Detect which cell encompasses the target text, then output its [X, Y] center coordinate. 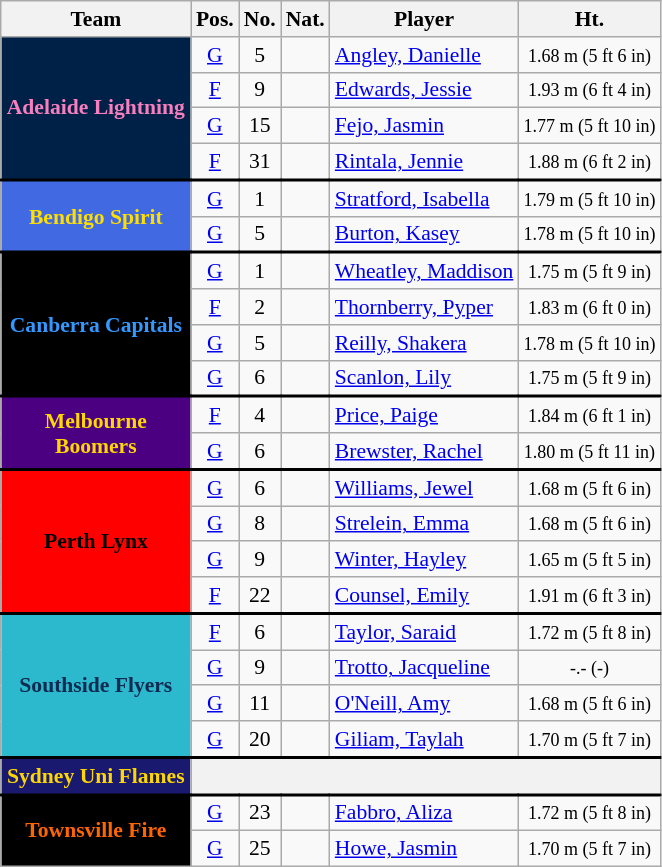
Fabbro, Aliza [424, 813]
Pos. [215, 19]
1.88 m (6 ft 2 in) [589, 162]
Ht. [589, 19]
Southside Flyers [96, 686]
Rintala, Jennie [424, 162]
Stratford, Isabella [424, 198]
Nat. [306, 19]
Taylor, Saraid [424, 632]
Strelein, Emma [424, 524]
Canberra Capitals [96, 325]
20 [260, 739]
25 [260, 849]
Williams, Jewel [424, 488]
Adelaide Lightning [96, 108]
31 [260, 162]
Counsel, Emily [424, 595]
8 [260, 524]
Scanlon, Lily [424, 378]
Thornberry, Pyper [424, 307]
1.91 m (6 ft 3 in) [589, 595]
1.93 m (6 ft 4 in) [589, 90]
2 [260, 307]
No. [260, 19]
Howe, Jasmin [424, 849]
Melbourne Boomers [96, 434]
Townsville Fire [96, 831]
Fejo, Jasmin [424, 126]
15 [260, 126]
Burton, Kasey [424, 234]
1.83 m (6 ft 0 in) [589, 307]
Bendigo Spirit [96, 216]
Wheatley, Maddison [424, 271]
Giliam, Taylah [424, 739]
Sydney Uni Flames [96, 776]
O'Neill, Amy [424, 704]
11 [260, 704]
Winter, Hayley [424, 560]
Player [424, 19]
1.77 m (5 ft 10 in) [589, 126]
Reilly, Shakera [424, 343]
1.80 m (5 ft 11 in) [589, 451]
Edwards, Jessie [424, 90]
Angley, Danielle [424, 55]
Team [96, 19]
23 [260, 813]
4 [260, 415]
22 [260, 595]
-.- (-) [589, 668]
Brewster, Rachel [424, 451]
1.84 m (6 ft 1 in) [589, 415]
Trotto, Jacqueline [424, 668]
Perth Lynx [96, 542]
Price, Paige [424, 415]
1.65 m (5 ft 5 in) [589, 560]
1.79 m (5 ft 10 in) [589, 198]
